Capture the cell that displays the provided text and extract its [x, y] central coordinate. 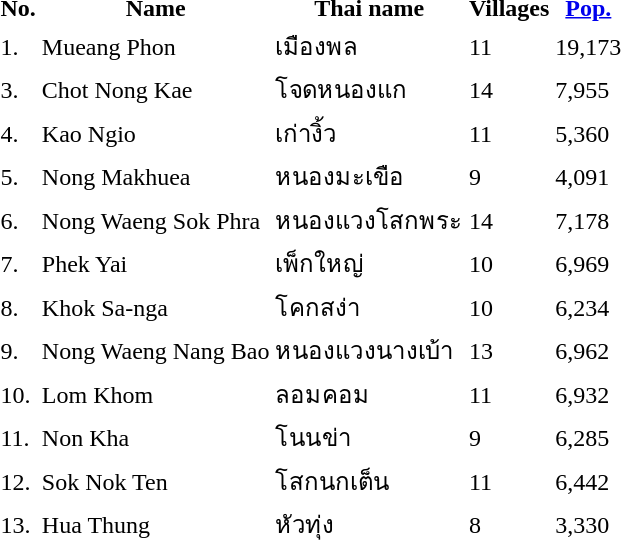
Sok Nok Ten [156, 481]
เก่างิ้ว [369, 133]
โจดหนองแก [369, 90]
โสกนกเต็น [369, 481]
Mueang Phon [156, 46]
Non Kha [156, 438]
เพ็กใหญ่ [369, 264]
หนองแวงนางเบ้า [369, 350]
โนนข่า [369, 438]
เมืองพล [369, 46]
ลอมคอม [369, 394]
โคกสง่า [369, 307]
Phek Yai [156, 264]
Nong Makhuea [156, 176]
Lom Khom [156, 394]
Nong Waeng Sok Phra [156, 220]
Chot Nong Kae [156, 90]
13 [508, 350]
Kao Ngio [156, 133]
Khok Sa-nga [156, 307]
หนองมะเขือ [369, 176]
หนองแวงโสกพระ [369, 220]
Nong Waeng Nang Bao [156, 350]
